Extract the (x, y) coordinate from the center of the cell holding the provided text.  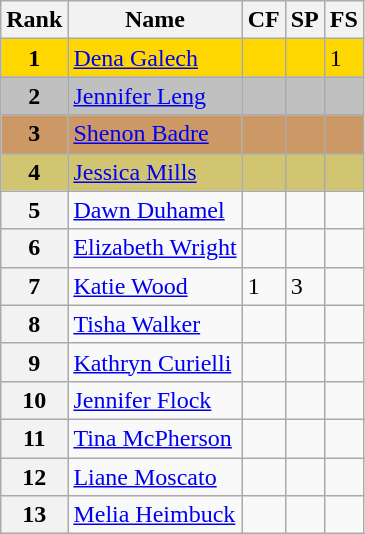
Melia Heimbuck (155, 515)
2 (34, 96)
Jennifer Flock (155, 400)
Dena Galech (155, 58)
8 (34, 324)
Kathryn Curielli (155, 362)
9 (34, 362)
5 (34, 210)
7 (34, 286)
Liane Moscato (155, 477)
13 (34, 515)
Rank (34, 20)
CF (264, 20)
FS (344, 20)
Jennifer Leng (155, 96)
Dawn Duhamel (155, 210)
11 (34, 438)
12 (34, 477)
Jessica Mills (155, 172)
Name (155, 20)
4 (34, 172)
10 (34, 400)
Elizabeth Wright (155, 248)
6 (34, 248)
Tina McPherson (155, 438)
SP (304, 20)
Katie Wood (155, 286)
Tisha Walker (155, 324)
Shenon Badre (155, 134)
